Pinpoint the cell where the given text exists, returning its (X, Y) midpoint coordinate. 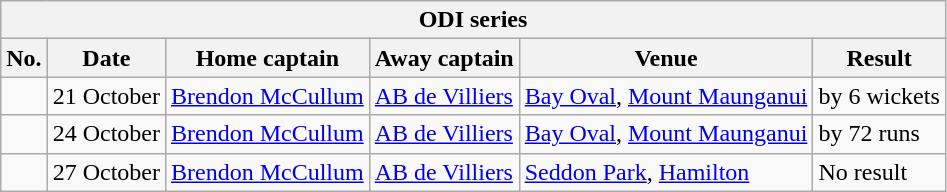
Venue (666, 58)
No. (24, 58)
Result (879, 58)
No result (879, 172)
24 October (106, 134)
Away captain (444, 58)
ODI series (474, 20)
Home captain (268, 58)
by 6 wickets (879, 96)
27 October (106, 172)
Date (106, 58)
by 72 runs (879, 134)
Seddon Park, Hamilton (666, 172)
21 October (106, 96)
